From the cell containing the given text, extract its center point as (x, y) coordinate. 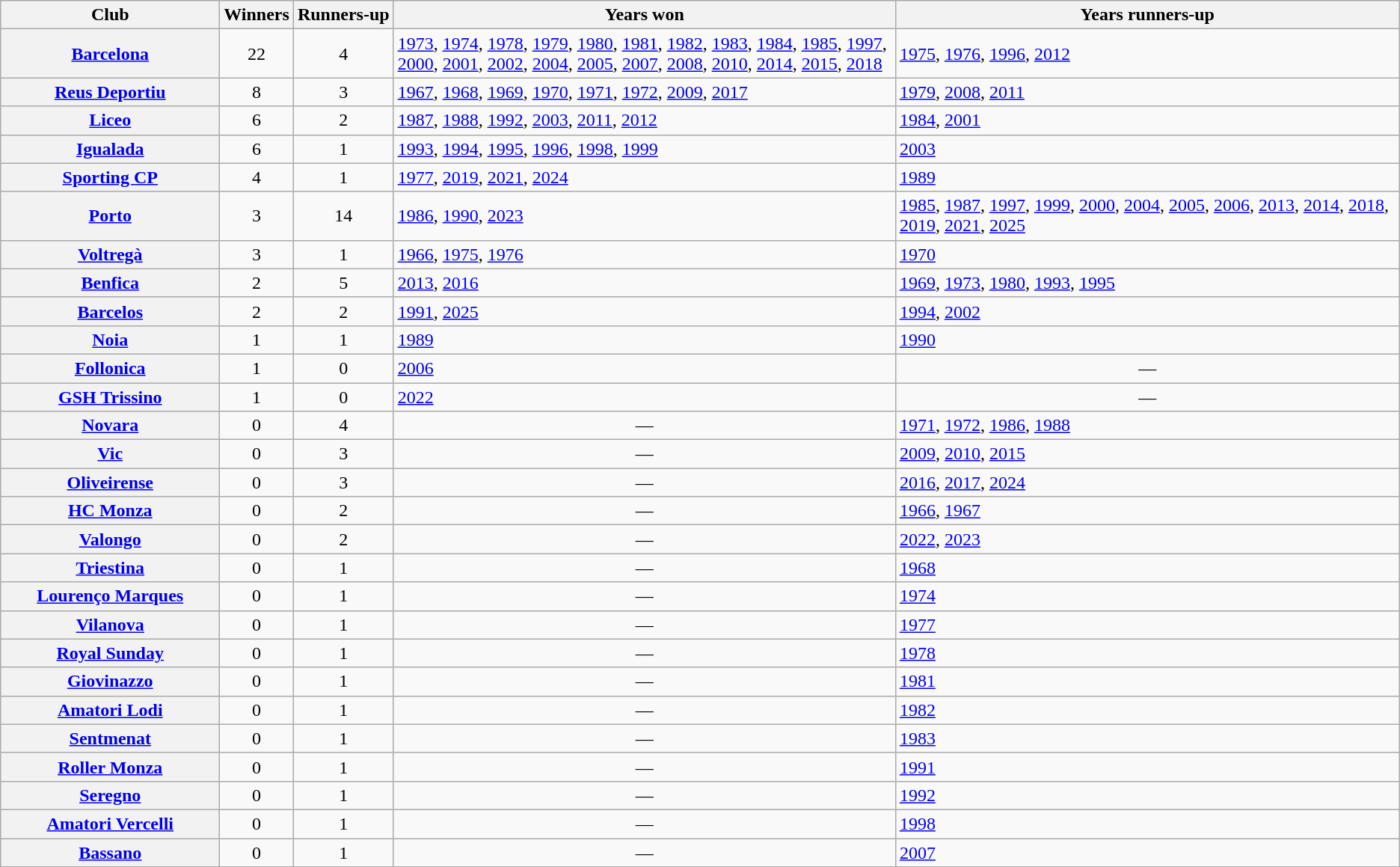
Voltregà (111, 254)
1992 (1147, 795)
Years runners-up (1147, 15)
Triestina (111, 568)
1968 (1147, 568)
Bassano (111, 852)
Years won (645, 15)
1994, 2002 (1147, 311)
1971, 1972, 1986, 1988 (1147, 426)
1970 (1147, 254)
1969, 1973, 1980, 1993, 1995 (1147, 283)
Sentmenat (111, 738)
8 (257, 92)
1967, 1968, 1969, 1970, 1971, 1972, 2009, 2017 (645, 92)
1985, 1987, 1997, 1999, 2000, 2004, 2005, 2006, 2013, 2014, 2018, 2019, 2021, 2025 (1147, 215)
1977 (1147, 625)
2016, 2017, 2024 (1147, 482)
2009, 2010, 2015 (1147, 454)
2003 (1147, 149)
Amatori Lodi (111, 710)
Reus Deportiu (111, 92)
1991, 2025 (645, 311)
Novara (111, 426)
Royal Sunday (111, 653)
Barcelona (111, 54)
1987, 1988, 1992, 2003, 2011, 2012 (645, 120)
1986, 1990, 2023 (645, 215)
1990 (1147, 340)
2013, 2016 (645, 283)
1983 (1147, 738)
Amatori Vercelli (111, 824)
Oliveirense (111, 482)
1979, 2008, 2011 (1147, 92)
Giovinazzo (111, 681)
1973, 1974, 1978, 1979, 1980, 1981, 1982, 1983, 1984, 1985, 1997, 2000, 2001, 2002, 2004, 2005, 2007, 2008, 2010, 2014, 2015, 2018 (645, 54)
22 (257, 54)
Porto (111, 215)
1975, 1976, 1996, 2012 (1147, 54)
1977, 2019, 2021, 2024 (645, 177)
1981 (1147, 681)
Vic (111, 454)
2006 (645, 368)
Sporting CP (111, 177)
1984, 2001 (1147, 120)
5 (343, 283)
1974 (1147, 596)
Benfica (111, 283)
Club (111, 15)
1982 (1147, 710)
2022 (645, 397)
1978 (1147, 653)
1993, 1994, 1995, 1996, 1998, 1999 (645, 149)
Winners (257, 15)
2007 (1147, 852)
1991 (1147, 767)
Vilanova (111, 625)
Roller Monza (111, 767)
Follonica (111, 368)
Barcelos (111, 311)
Liceo (111, 120)
1966, 1975, 1976 (645, 254)
Igualada (111, 149)
GSH Trissino (111, 397)
1966, 1967 (1147, 511)
Lourenço Marques (111, 596)
Runners-up (343, 15)
14 (343, 215)
2022, 2023 (1147, 539)
Noia (111, 340)
HC Monza (111, 511)
Seregno (111, 795)
1998 (1147, 824)
Valongo (111, 539)
